Detect which cell encompasses the target text, then output its [x, y] center coordinate. 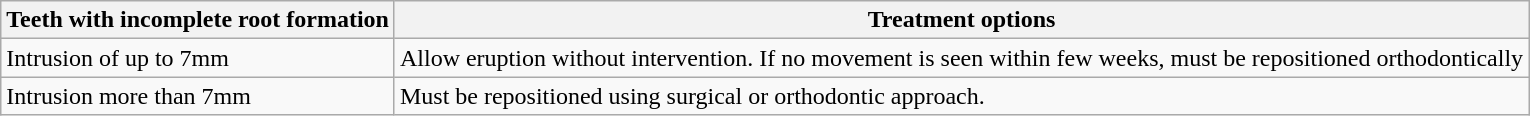
Intrusion more than 7mm [198, 96]
Allow eruption without intervention. If no movement is seen within few weeks, must be repositioned orthodontically [961, 58]
Must be repositioned using surgical or orthodontic approach. [961, 96]
Teeth with incomplete root formation [198, 20]
Treatment options [961, 20]
Intrusion of up to 7mm [198, 58]
